Provide the [X, Y] coordinate of the cell's center where the given text is located.  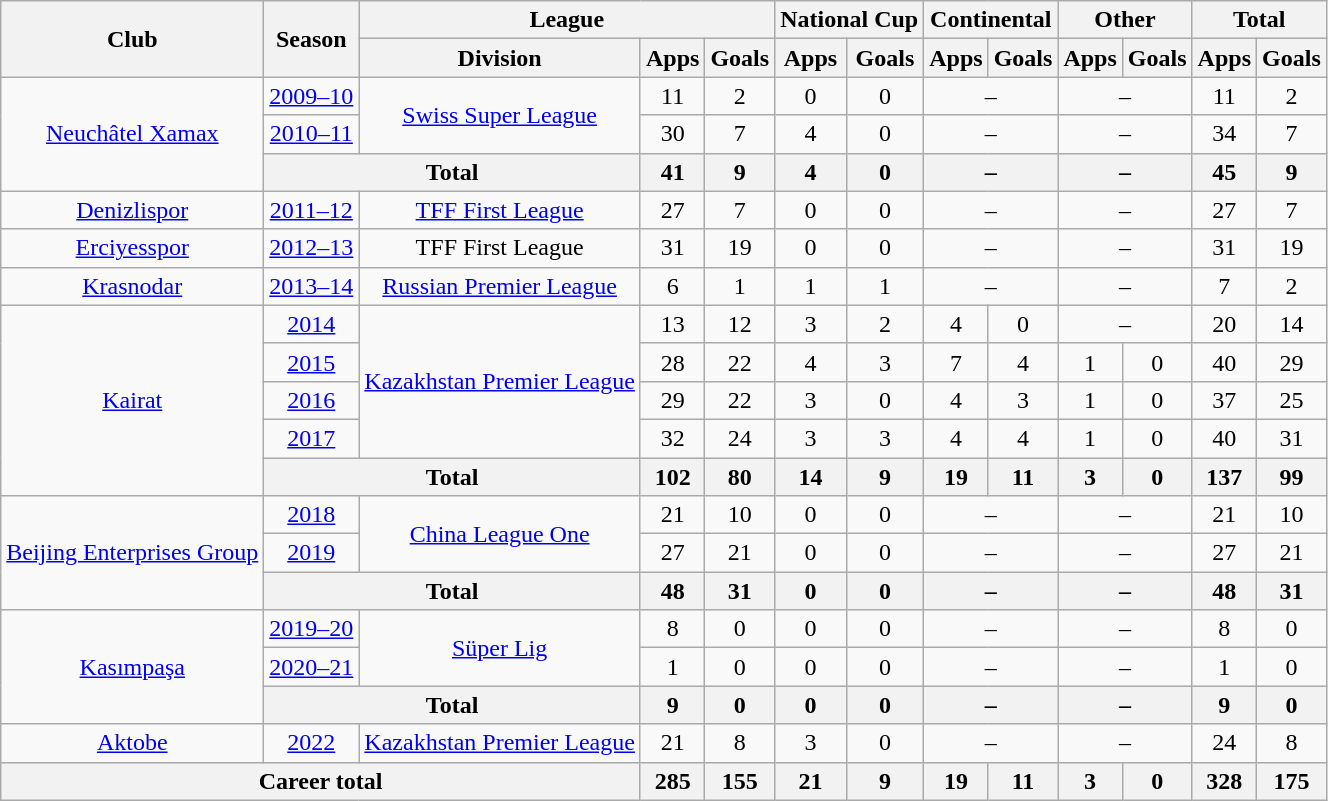
Kairat [132, 400]
285 [672, 781]
Russian Premier League [500, 286]
Club [132, 39]
Kasımpaşa [132, 667]
Aktobe [132, 743]
2011–12 [312, 210]
34 [1224, 134]
41 [672, 172]
137 [1224, 477]
2019 [312, 553]
2014 [312, 324]
6 [672, 286]
Neuchâtel Xamax [132, 134]
Denizlispor [132, 210]
37 [1224, 400]
2018 [312, 515]
Krasnodar [132, 286]
25 [1292, 400]
20 [1224, 324]
Beijing Enterprises Group [132, 553]
12 [740, 324]
2019–20 [312, 629]
2015 [312, 362]
2010–11 [312, 134]
Division [500, 58]
Süper Lig [500, 648]
99 [1292, 477]
2013–14 [312, 286]
13 [672, 324]
League [567, 20]
2022 [312, 743]
30 [672, 134]
2020–21 [312, 667]
Career total [321, 781]
155 [740, 781]
28 [672, 362]
32 [672, 438]
Season [312, 39]
2009–10 [312, 96]
102 [672, 477]
National Cup [850, 20]
Continental [991, 20]
Swiss Super League [500, 115]
Erciyesspor [132, 248]
328 [1224, 781]
2016 [312, 400]
80 [740, 477]
175 [1292, 781]
China League One [500, 534]
45 [1224, 172]
2017 [312, 438]
Other [1125, 20]
2012–13 [312, 248]
